Provide the (X, Y) coordinate of the cell's center where the given text is located.  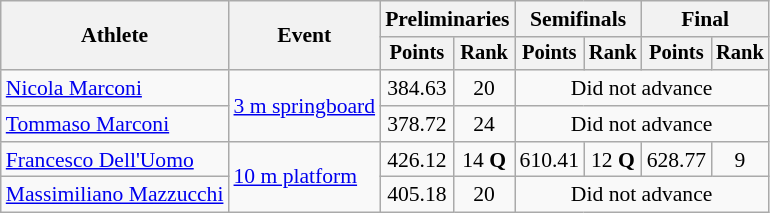
Event (304, 36)
405.18 (417, 195)
12 Q (613, 160)
Nicola Marconi (115, 88)
Preliminaries (447, 19)
628.77 (676, 160)
378.72 (417, 124)
9 (740, 160)
384.63 (417, 88)
426.12 (417, 160)
610.41 (550, 160)
24 (484, 124)
Athlete (115, 36)
Semifinals (578, 19)
Massimiliano Mazzucchi (115, 195)
14 Q (484, 160)
Francesco Dell'Uomo (115, 160)
10 m platform (304, 178)
Tommaso Marconi (115, 124)
3 m springboard (304, 106)
Final (706, 19)
